Locate the cell with the specified text and output its (x, y) center coordinate. 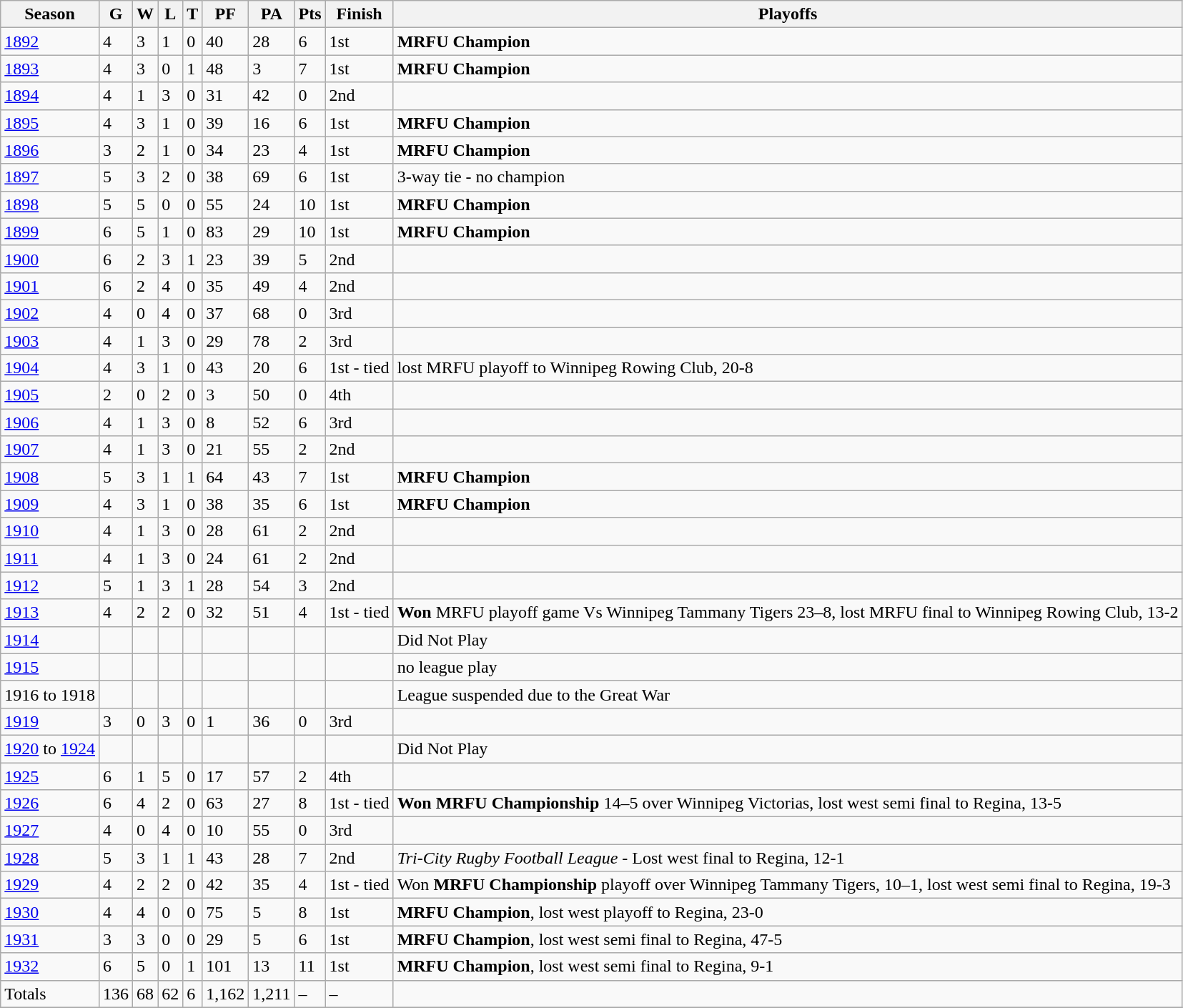
1913 (50, 613)
52 (272, 423)
MRFU Champion, lost west playoff to Regina, 23-0 (788, 912)
1901 (50, 286)
78 (272, 341)
1911 (50, 558)
49 (272, 286)
1895 (50, 123)
1,211 (272, 994)
Won MRFU playoff game Vs Winnipeg Tammany Tigers 23–8, lost MRFU final to Winnipeg Rowing Club, 13-2 (788, 613)
27 (272, 804)
11 (310, 967)
40 (226, 41)
83 (226, 232)
37 (226, 313)
50 (272, 395)
Totals (50, 994)
48 (226, 69)
1892 (50, 41)
101 (226, 967)
1903 (50, 341)
136 (116, 994)
54 (272, 585)
17 (226, 776)
L (170, 14)
62 (170, 994)
1907 (50, 450)
32 (226, 613)
1931 (50, 939)
T (193, 14)
1904 (50, 368)
1896 (50, 150)
1915 (50, 667)
3-way tie - no champion (788, 177)
1908 (50, 477)
1919 (50, 721)
63 (226, 804)
Won MRFU Championship playoff over Winnipeg Tammany Tigers, 10–1, lost west semi final to Regina, 19-3 (788, 885)
1906 (50, 423)
1927 (50, 831)
W (146, 14)
1914 (50, 640)
PA (272, 14)
1899 (50, 232)
PF (226, 14)
MRFU Champion, lost west semi final to Regina, 47-5 (788, 939)
1932 (50, 967)
1928 (50, 858)
Playoffs (788, 14)
G (116, 14)
1905 (50, 395)
1894 (50, 96)
1902 (50, 313)
1929 (50, 885)
1930 (50, 912)
57 (272, 776)
1,162 (226, 994)
1912 (50, 585)
1893 (50, 69)
Pts (310, 14)
1920 to 1924 (50, 748)
1916 to 1918 (50, 694)
1900 (50, 259)
31 (226, 96)
Finish (359, 14)
no league play (788, 667)
1909 (50, 504)
64 (226, 477)
League suspended due to the Great War (788, 694)
1897 (50, 177)
75 (226, 912)
34 (226, 150)
20 (272, 368)
36 (272, 721)
1910 (50, 531)
Tri-City Rugby Football League - Lost west final to Regina, 12-1 (788, 858)
1926 (50, 804)
69 (272, 177)
1898 (50, 204)
13 (272, 967)
21 (226, 450)
Season (50, 14)
MRFU Champion, lost west semi final to Regina, 9-1 (788, 967)
Won MRFU Championship 14–5 over Winnipeg Victorias, lost west semi final to Regina, 13-5 (788, 804)
51 (272, 613)
16 (272, 123)
1925 (50, 776)
lost MRFU playoff to Winnipeg Rowing Club, 20-8 (788, 368)
